Scan for the cell matching the given text and deliver its [X, Y] coordinate at center. 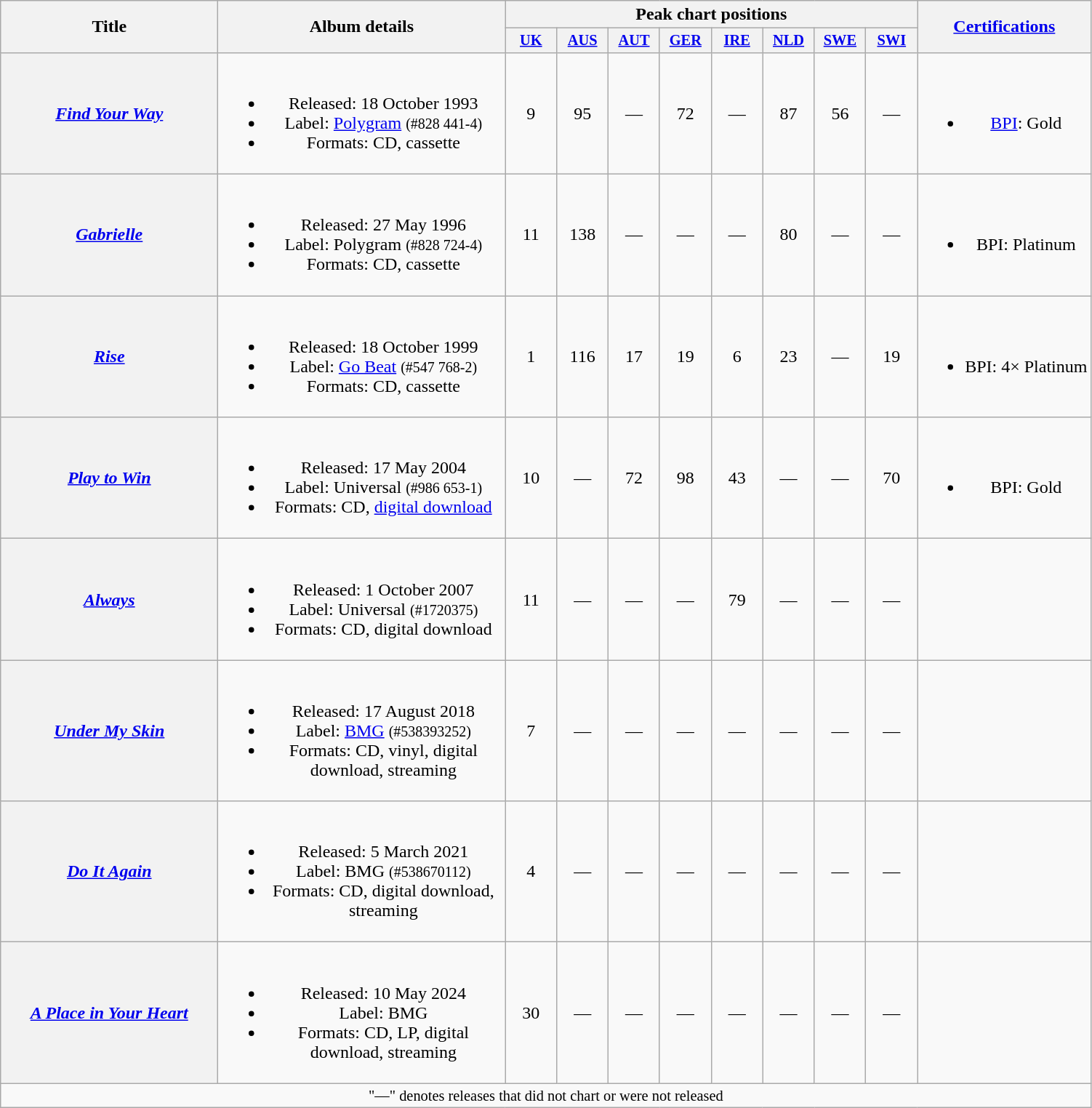
Find Your Way [109, 113]
Released: 17 August 2018Label: BMG (#538393252)Formats: CD, vinyl, digital download, streaming [362, 731]
NLD [788, 41]
IRE [737, 41]
43 [737, 478]
AUT [634, 41]
87 [788, 113]
GER [685, 41]
AUS [583, 41]
Released: 18 October 1993Label: Polygram (#828 441-4)Formats: CD, cassette [362, 113]
70 [891, 478]
Released: 10 May 2024Label: BMGFormats: CD, LP, digital download, streaming [362, 1013]
Released: 18 October 1999Label: Go Beat (#547 768-2)Formats: CD, cassette [362, 356]
17 [634, 356]
UK [531, 41]
56 [840, 113]
80 [788, 236]
A Place in Your Heart [109, 1013]
"—" denotes releases that did not chart or were not released [546, 1096]
1 [531, 356]
Rise [109, 356]
Under My Skin [109, 731]
10 [531, 478]
Released: 1 October 2007Label: Universal (#1720375)Formats: CD, digital download [362, 599]
98 [685, 478]
Released: 5 March 2021Label: BMG (#538670112)Formats: CD, digital download, streaming [362, 872]
SWE [840, 41]
116 [583, 356]
Certifications [1005, 27]
SWI [891, 41]
4 [531, 872]
Released: 27 May 1996Label: Polygram (#828 724-4)Formats: CD, cassette [362, 236]
Always [109, 599]
Peak chart positions [711, 15]
Album details [362, 27]
6 [737, 356]
23 [788, 356]
Play to Win [109, 478]
BPI: 4× Platinum [1005, 356]
7 [531, 731]
9 [531, 113]
95 [583, 113]
Title [109, 27]
Gabrielle [109, 236]
30 [531, 1013]
Do It Again [109, 872]
BPI: Platinum [1005, 236]
Released: 17 May 2004Label: Universal (#986 653-1)Formats: CD, digital download [362, 478]
138 [583, 236]
79 [737, 599]
